Locate the cell with the specified text and output its [x, y] center coordinate. 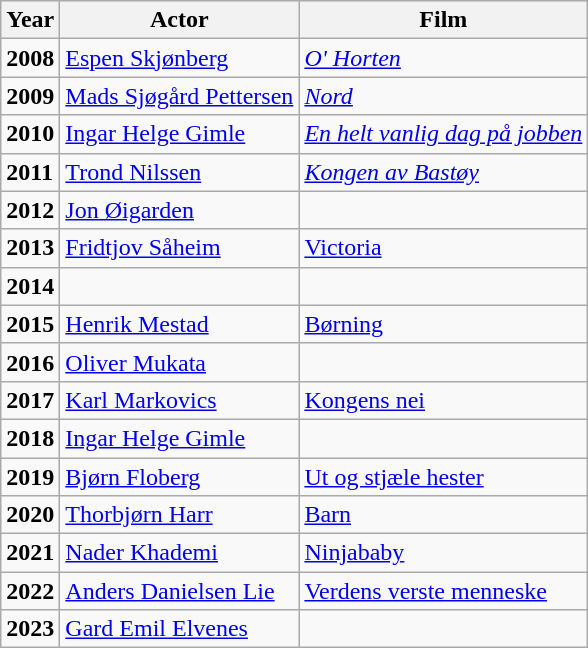
Karl Markovics [180, 400]
2008 [30, 58]
En helt vanlig dag på jobben [444, 134]
2020 [30, 515]
Espen Skjønberg [180, 58]
Nord [444, 96]
2016 [30, 362]
Verdens verste menneske [444, 591]
2011 [30, 172]
Victoria [444, 248]
Fridtjov Såheim [180, 248]
Ninjababy [444, 553]
Jon Øigarden [180, 210]
Thorbjørn Harr [180, 515]
Oliver Mukata [180, 362]
O' Horten [444, 58]
2017 [30, 400]
Trond Nilssen [180, 172]
Kongens nei [444, 400]
2015 [30, 324]
Henrik Mestad [180, 324]
2023 [30, 629]
Year [30, 20]
2014 [30, 286]
Bjørn Floberg [180, 477]
Kongen av Bastøy [444, 172]
2022 [30, 591]
Actor [180, 20]
2009 [30, 96]
2018 [30, 438]
2019 [30, 477]
Barn [444, 515]
2012 [30, 210]
2010 [30, 134]
Nader Khademi [180, 553]
2021 [30, 553]
Gard Emil Elvenes [180, 629]
Film [444, 20]
2013 [30, 248]
Anders Danielsen Lie [180, 591]
Ut og stjæle hester [444, 477]
Mads Sjøgård Pettersen [180, 96]
Børning [444, 324]
